Extract the [X, Y] coordinate from the center of the cell holding the provided text.  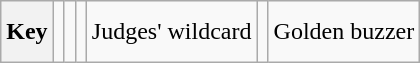
Key [27, 32]
Judges' wildcard [172, 32]
Golden buzzer [344, 32]
